Detect which cell encompasses the target text, then output its (X, Y) center coordinate. 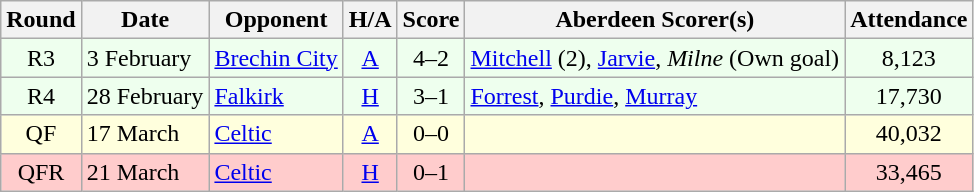
21 March (145, 172)
QFR (41, 172)
0–0 (431, 134)
Opponent (276, 20)
Date (145, 20)
4–2 (431, 58)
Mitchell (2), Jarvie, Milne (Own goal) (655, 58)
R4 (41, 96)
40,032 (909, 134)
0–1 (431, 172)
Attendance (909, 20)
Aberdeen Scorer(s) (655, 20)
3–1 (431, 96)
33,465 (909, 172)
3 February (145, 58)
8,123 (909, 58)
Brechin City (276, 58)
R3 (41, 58)
28 February (145, 96)
Score (431, 20)
17 March (145, 134)
Round (41, 20)
17,730 (909, 96)
Forrest, Purdie, Murray (655, 96)
H/A (370, 20)
Falkirk (276, 96)
QF (41, 134)
